From the cell containing the given text, extract its center point as [X, Y] coordinate. 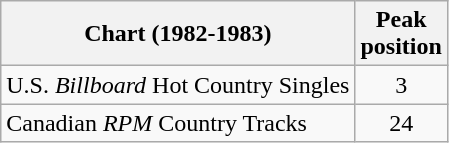
U.S. Billboard Hot Country Singles [178, 85]
24 [401, 123]
3 [401, 85]
Peakposition [401, 34]
Canadian RPM Country Tracks [178, 123]
Chart (1982-1983) [178, 34]
